From the cell containing the given text, extract its center point as [X, Y] coordinate. 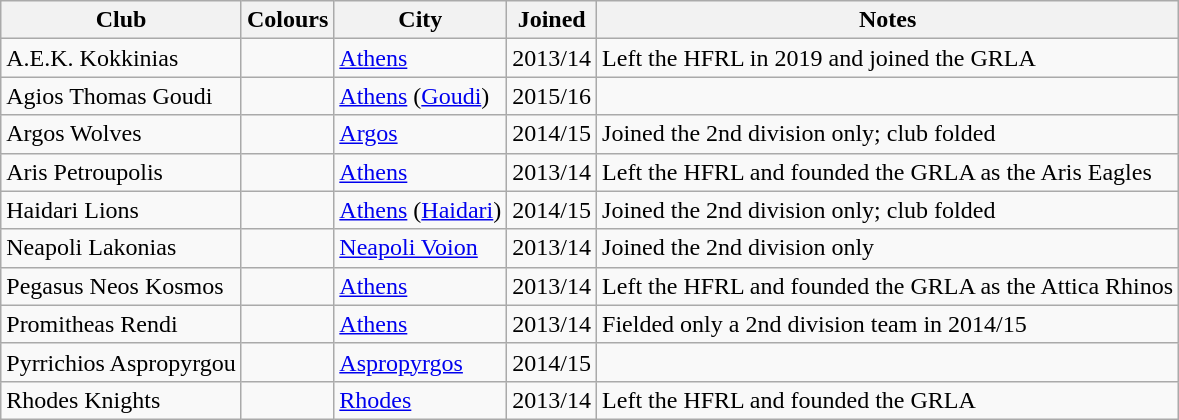
2015/16 [552, 96]
Neapoli Voion [420, 248]
Fielded only a 2nd division team in 2014/15 [888, 324]
Agios Thomas Goudi [122, 96]
Left the HFRL and founded the GRLA as the Attica Rhinos [888, 286]
Left the HFRL and founded the GRLA [888, 400]
Joined the 2nd division only [888, 248]
Promitheas Rendi [122, 324]
Neapoli Lakοnias [122, 248]
Notes [888, 20]
Argos [420, 134]
Rhodes Knights [122, 400]
Rhodes [420, 400]
Athens (Haidari) [420, 210]
Haidari Lions [122, 210]
Argos Wolves [122, 134]
Left the HFRL in 2019 and joined the GRLA [888, 58]
A.E.K. Kokkinias [122, 58]
City [420, 20]
Left the HFRL and founded the GRLA as the Aris Eagles [888, 172]
Athens (Goudi) [420, 96]
Pegasus Neos Kosmos [122, 286]
Joined [552, 20]
Aris Petroupolis [122, 172]
Colours [287, 20]
Pyrrichios Aspropyrgou [122, 362]
Club [122, 20]
Aspropyrgos [420, 362]
